Output the [x, y] coordinate of the center of the cell containing the given text.  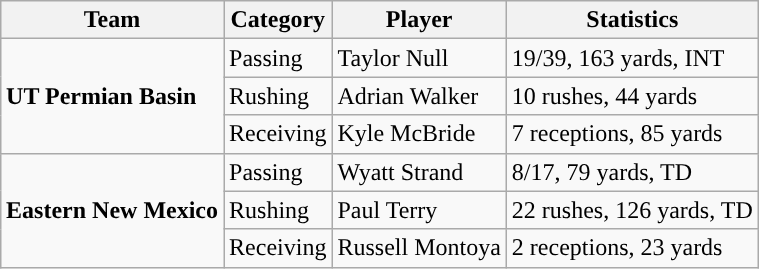
Team [112, 20]
8/17, 79 yards, TD [632, 172]
10 rushes, 44 yards [632, 96]
Statistics [632, 20]
Wyatt Strand [419, 172]
22 rushes, 126 yards, TD [632, 210]
Paul Terry [419, 210]
Eastern New Mexico [112, 210]
Adrian Walker [419, 96]
Kyle McBride [419, 134]
Russell Montoya [419, 248]
2 receptions, 23 yards [632, 248]
UT Permian Basin [112, 96]
Category [278, 20]
Taylor Null [419, 58]
Player [419, 20]
19/39, 163 yards, INT [632, 58]
7 receptions, 85 yards [632, 134]
